Identify which cell holds the provided text, then report its (X, Y) central coordinate. 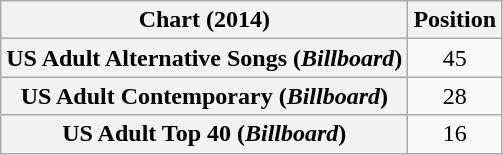
US Adult Alternative Songs (Billboard) (204, 58)
Chart (2014) (204, 20)
US Adult Contemporary (Billboard) (204, 96)
45 (455, 58)
Position (455, 20)
16 (455, 134)
28 (455, 96)
US Adult Top 40 (Billboard) (204, 134)
